From the cell containing the given text, extract its center point as (x, y) coordinate. 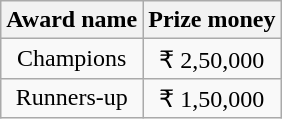
₹ 1,50,000 (212, 98)
Champions (72, 59)
Runners-up (72, 98)
Prize money (212, 20)
Award name (72, 20)
₹ 2,50,000 (212, 59)
